From the cell containing the given text, extract its center point as [x, y] coordinate. 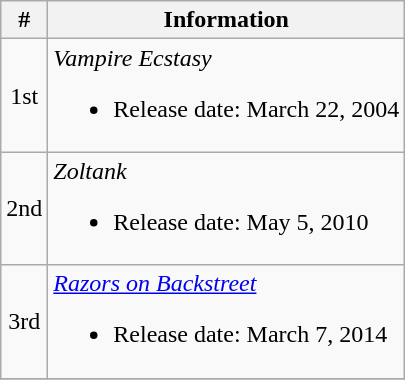
Razors on BackstreetRelease date: March 7, 2014 [226, 322]
1st [24, 96]
ZoltankRelease date: May 5, 2010 [226, 208]
Information [226, 20]
3rd [24, 322]
2nd [24, 208]
# [24, 20]
Vampire EcstasyRelease date: March 22, 2004 [226, 96]
